From the cell containing the given text, extract its center point as (x, y) coordinate. 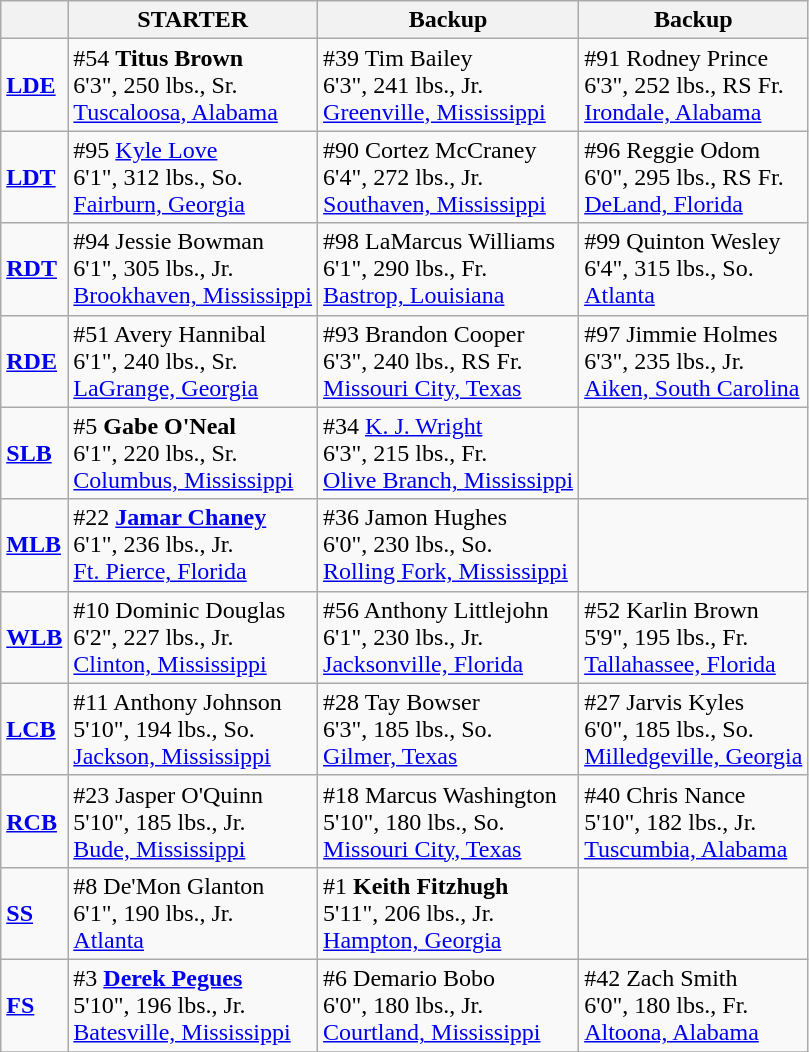
#27 Jarvis Kyles6'0", 185 lbs., So.Milledgeville, Georgia (694, 729)
#18 Marcus Washington5'10", 180 lbs., So.Missouri City, Texas (448, 821)
SS (34, 913)
#98 LaMarcus Williams6'1", 290 lbs., Fr.Bastrop, Louisiana (448, 269)
#10 Dominic Douglas6'2", 227 lbs., Jr.Clinton, Mississippi (193, 637)
#8 De'Mon Glanton6'1", 190 lbs., Jr.Atlanta (193, 913)
LCB (34, 729)
WLB (34, 637)
#11 Anthony Johnson5'10", 194 lbs., So.Jackson, Mississippi (193, 729)
#5 Gabe O'Neal6'1", 220 lbs., Sr.Columbus, Mississippi (193, 453)
RCB (34, 821)
#39 Tim Bailey6'3", 241 lbs., Jr.Greenville, Mississippi (448, 85)
#56 Anthony Littlejohn6'1", 230 lbs., Jr.Jacksonville, Florida (448, 637)
RDT (34, 269)
#34 K. J. Wright6'3", 215 lbs., Fr.Olive Branch, Mississippi (448, 453)
#52 Karlin Brown5'9", 195 lbs., Fr.Tallahassee, Florida (694, 637)
#42 Zach Smith6'0", 180 lbs., Fr.Altoona, Alabama (694, 1005)
#99 Quinton Wesley6'4", 315 lbs., So.Atlanta (694, 269)
#90 Cortez McCraney6'4", 272 lbs., Jr.Southaven, Mississippi (448, 177)
FS (34, 1005)
#96 Reggie Odom6'0", 295 lbs., RS Fr.DeLand, Florida (694, 177)
#93 Brandon Cooper6'3", 240 lbs., RS Fr.Missouri City, Texas (448, 361)
STARTER (193, 20)
#28 Tay Bowser6'3", 185 lbs., So.Gilmer, Texas (448, 729)
#97 Jimmie Holmes6'3", 235 lbs., Jr.Aiken, South Carolina (694, 361)
#91 Rodney Prince6'3", 252 lbs., RS Fr.Irondale, Alabama (694, 85)
#54 Titus Brown6'3", 250 lbs., Sr.Tuscaloosa, Alabama (193, 85)
#6 Demario Bobo6'0", 180 lbs., Jr.Courtland, Mississippi (448, 1005)
LDT (34, 177)
#40 Chris Nance5'10", 182 lbs., Jr.Tuscumbia, Alabama (694, 821)
MLB (34, 545)
#36 Jamon Hughes6'0", 230 lbs., So.Rolling Fork, Mississippi (448, 545)
#23 Jasper O'Quinn5'10", 185 lbs., Jr.Bude, Mississippi (193, 821)
LDE (34, 85)
#95 Kyle Love6'1", 312 lbs., So.Fairburn, Georgia (193, 177)
RDE (34, 361)
#94 Jessie Bowman6'1", 305 lbs., Jr.Brookhaven, Mississippi (193, 269)
#3 Derek Pegues5'10", 196 lbs., Jr.Batesville, Mississippi (193, 1005)
#22 Jamar Chaney6'1", 236 lbs., Jr.Ft. Pierce, Florida (193, 545)
SLB (34, 453)
#51 Avery Hannibal6'1", 240 lbs., Sr.LaGrange, Georgia (193, 361)
#1 Keith Fitzhugh5'11", 206 lbs., Jr.Hampton, Georgia (448, 913)
